Capture the cell that displays the provided text and extract its (X, Y) central coordinate. 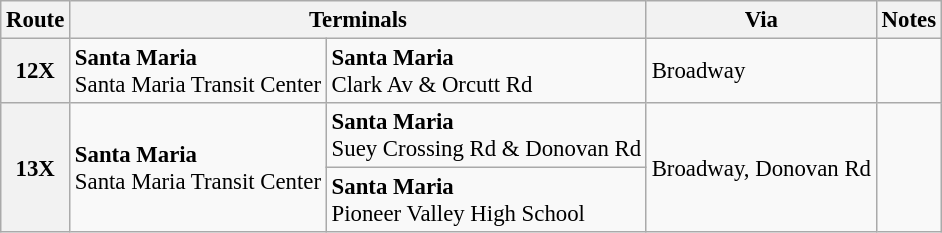
13X (36, 168)
Notes (908, 20)
Terminals (358, 20)
12X (36, 72)
Santa MariaClark Av & Orcutt Rd (486, 72)
Broadway (761, 72)
Santa MariaSuey Crossing Rd & Donovan Rd (486, 136)
Broadway, Donovan Rd (761, 168)
Route (36, 20)
Santa MariaPioneer Valley High School (486, 200)
Via (761, 20)
